Identify which cell holds the provided text, then report its (X, Y) central coordinate. 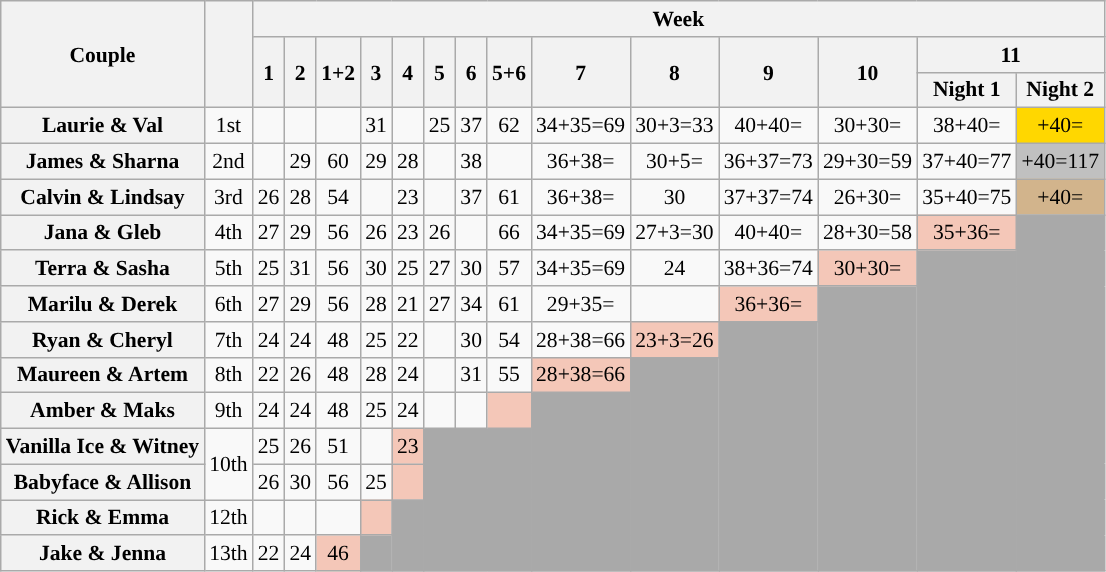
7 (580, 72)
11 (1010, 55)
Ryan & Cheryl (102, 340)
7th (228, 340)
Amber & Maks (102, 411)
4 (408, 72)
James & Sharna (102, 162)
1st (228, 126)
38 (471, 162)
1 (269, 72)
8th (228, 375)
51 (338, 447)
37+37=74 (768, 197)
Laurie & Val (102, 126)
57 (509, 269)
Terra & Sasha (102, 269)
2nd (228, 162)
38+40= (966, 126)
26+30= (868, 197)
34 (471, 304)
30+3=33 (674, 126)
Night 2 (1060, 90)
10 (868, 72)
Week (678, 19)
46 (338, 554)
5th (228, 269)
6 (471, 72)
Jake & Jenna (102, 554)
23+3=26 (674, 340)
6th (228, 304)
5+6 (509, 72)
9th (228, 411)
35+36= (966, 233)
30+5= (674, 162)
38+36=74 (768, 269)
Vanilla Ice & Witney (102, 447)
5 (440, 72)
2 (300, 72)
55 (509, 375)
Night 1 (966, 90)
29+35= (580, 304)
9 (768, 72)
1+2 (338, 72)
8 (674, 72)
27+3=30 (674, 233)
3 (376, 72)
Jana & Gleb (102, 233)
28+30=58 (868, 233)
12th (228, 518)
29+30=59 (868, 162)
21 (408, 304)
Couple (102, 54)
36+36= (768, 304)
35+40=75 (966, 197)
4th (228, 233)
+40=117 (1060, 162)
10th (228, 464)
62 (509, 126)
60 (338, 162)
Babyface & Allison (102, 482)
37+40=77 (966, 162)
Rick & Emma (102, 518)
66 (509, 233)
Maureen & Artem (102, 375)
Marilu & Derek (102, 304)
3rd (228, 197)
13th (228, 554)
36+37=73 (768, 162)
Calvin & Lindsay (102, 197)
